Determine the (x, y) coordinate at the center of the cell enclosing the given text.  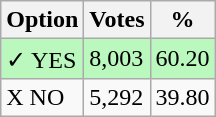
✓ YES (42, 59)
60.20 (182, 59)
5,292 (117, 97)
39.80 (182, 97)
Votes (117, 20)
Option (42, 20)
% (182, 20)
8,003 (117, 59)
X NO (42, 97)
